From the cell containing the given text, extract its center point as (X, Y) coordinate. 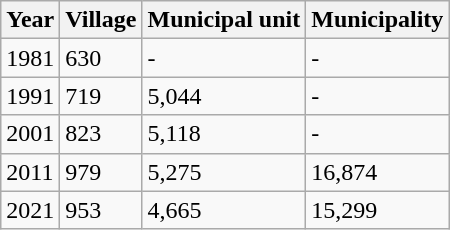
Village (101, 20)
4,665 (224, 210)
Municipal unit (224, 20)
630 (101, 58)
16,874 (378, 172)
1991 (30, 96)
5,118 (224, 134)
953 (101, 210)
823 (101, 134)
2001 (30, 134)
5,044 (224, 96)
719 (101, 96)
15,299 (378, 210)
5,275 (224, 172)
2011 (30, 172)
Municipality (378, 20)
1981 (30, 58)
979 (101, 172)
Year (30, 20)
2021 (30, 210)
